Output the [X, Y] coordinate of the center of the cell containing the given text.  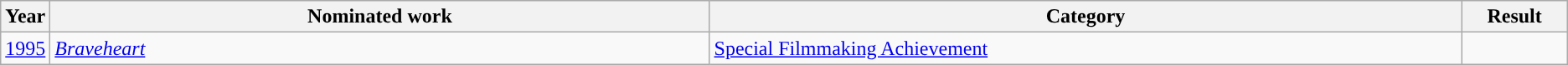
1995 [25, 48]
Year [25, 17]
Result [1514, 17]
Nominated work [380, 17]
Special Filmmaking Achievement [1086, 48]
Category [1086, 17]
Braveheart [380, 48]
